For the text-containing cell, return its midpoint in [x, y] coordinate format. 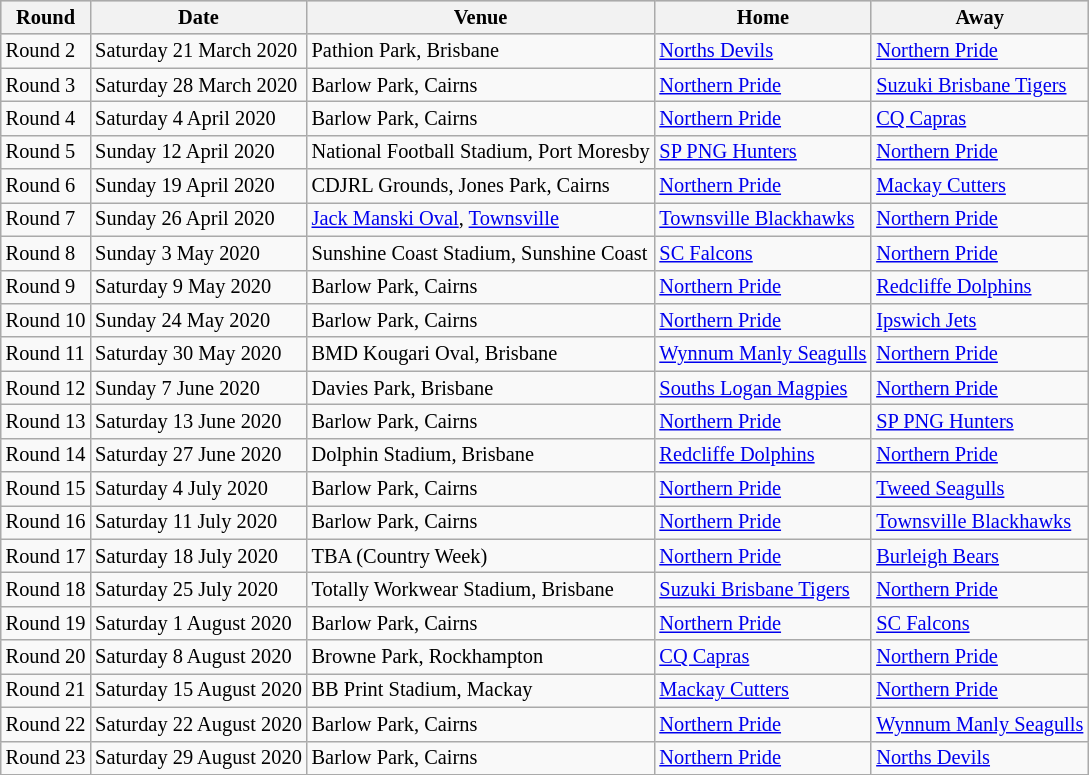
Saturday 4 April 2020 [198, 118]
Round 10 [46, 320]
Souths Logan Magpies [762, 388]
Dolphin Stadium, Brisbane [481, 455]
Round 7 [46, 219]
Round 18 [46, 589]
Sunday 12 April 2020 [198, 152]
Round 2 [46, 51]
Saturday 15 August 2020 [198, 690]
Round 21 [46, 690]
National Football Stadium, Port Moresby [481, 152]
Away [980, 17]
Round 4 [46, 118]
Round 20 [46, 657]
Pathion Park, Brisbane [481, 51]
Saturday 4 July 2020 [198, 489]
Saturday 1 August 2020 [198, 623]
BB Print Stadium, Mackay [481, 690]
Round 15 [46, 489]
Burleigh Bears [980, 556]
Davies Park, Brisbane [481, 388]
Saturday 28 March 2020 [198, 85]
Round 14 [46, 455]
Round [46, 17]
Round 17 [46, 556]
CDJRL Grounds, Jones Park, Cairns [481, 186]
Saturday 8 August 2020 [198, 657]
Saturday 27 June 2020 [198, 455]
Sunday 3 May 2020 [198, 253]
Saturday 21 March 2020 [198, 51]
Sunday 7 June 2020 [198, 388]
Home [762, 17]
BMD Kougari Oval, Brisbane [481, 354]
Round 8 [46, 253]
Saturday 11 July 2020 [198, 522]
Round 5 [46, 152]
Totally Workwear Stadium, Brisbane [481, 589]
Saturday 13 June 2020 [198, 421]
TBA (Country Week) [481, 556]
Round 16 [46, 522]
Round 13 [46, 421]
Sunday 24 May 2020 [198, 320]
Date [198, 17]
Ipswich Jets [980, 320]
Saturday 22 August 2020 [198, 724]
Saturday 9 May 2020 [198, 287]
Round 19 [46, 623]
Round 12 [46, 388]
Round 9 [46, 287]
Jack Manski Oval, Townsville [481, 219]
Sunday 19 April 2020 [198, 186]
Venue [481, 17]
Tweed Seagulls [980, 489]
Saturday 30 May 2020 [198, 354]
Round 11 [46, 354]
Round 3 [46, 85]
Browne Park, Rockhampton [481, 657]
Sunshine Coast Stadium, Sunshine Coast [481, 253]
Sunday 26 April 2020 [198, 219]
Round 22 [46, 724]
Round 23 [46, 758]
Saturday 25 July 2020 [198, 589]
Round 6 [46, 186]
Saturday 29 August 2020 [198, 758]
Saturday 18 July 2020 [198, 556]
